Extract the (X, Y) coordinate from the center of the cell holding the provided text.  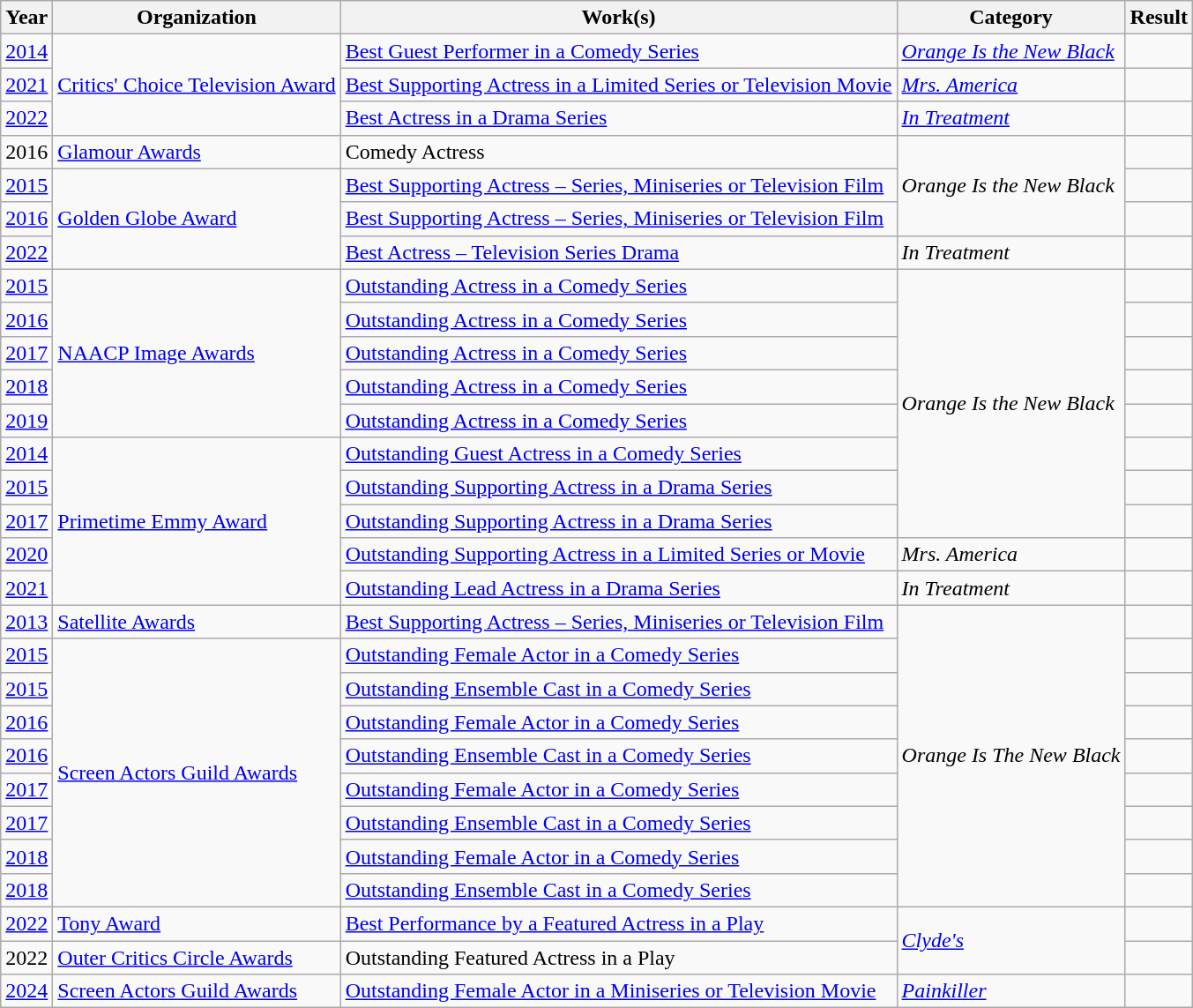
Outer Critics Circle Awards (197, 957)
Category (1010, 18)
Outstanding Lead Actress in a Drama Series (619, 588)
Glamour Awards (197, 152)
Best Supporting Actress in a Limited Series or Television Movie (619, 85)
Outstanding Featured Actress in a Play (619, 957)
2020 (26, 555)
Organization (197, 18)
NAACP Image Awards (197, 353)
Tony Award (197, 923)
Painkiller (1010, 991)
Comedy Actress (619, 152)
Result (1159, 18)
Year (26, 18)
Best Actress in a Drama Series (619, 118)
2024 (26, 991)
Critics' Choice Television Award (197, 85)
Outstanding Guest Actress in a Comedy Series (619, 454)
2019 (26, 421)
Outstanding Supporting Actress in a Limited Series or Movie (619, 555)
Satellite Awards (197, 622)
Golden Globe Award (197, 219)
Best Actress – Television Series Drama (619, 252)
Primetime Emmy Award (197, 521)
Work(s) (619, 18)
Best Guest Performer in a Comedy Series (619, 51)
Orange Is The New Black (1010, 757)
2013 (26, 622)
Outstanding Female Actor in a Miniseries or Television Movie (619, 991)
Clyde's (1010, 940)
Best Performance by a Featured Actress in a Play (619, 923)
